Determine the [X, Y] coordinate at the center of the cell enclosing the given text.  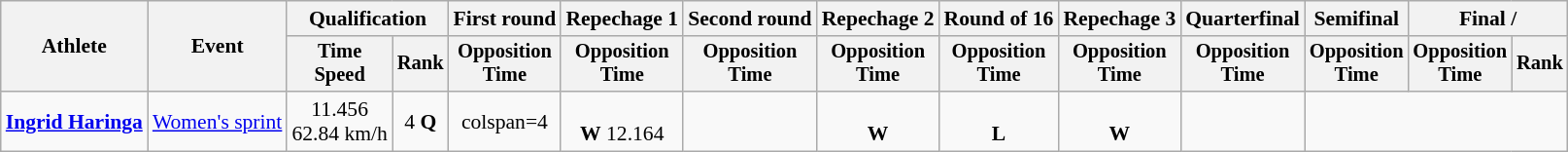
Athlete [74, 47]
Final / [1487, 19]
Ingrid Haringa [74, 121]
4 Q [421, 121]
Repechage 2 [878, 19]
Second round [750, 19]
Semifinal [1356, 19]
Repechage 3 [1119, 19]
Repechage 1 [622, 19]
W 12.164 [622, 121]
11.45662.84 km/h [339, 121]
TimeSpeed [339, 64]
Women's sprint [218, 121]
Qualification [367, 19]
colspan=4 [504, 121]
Event [218, 47]
First round [504, 19]
L [999, 121]
Quarterfinal [1243, 19]
Round of 16 [999, 19]
